Pinpoint the cell where the given text exists, returning its (X, Y) midpoint coordinate. 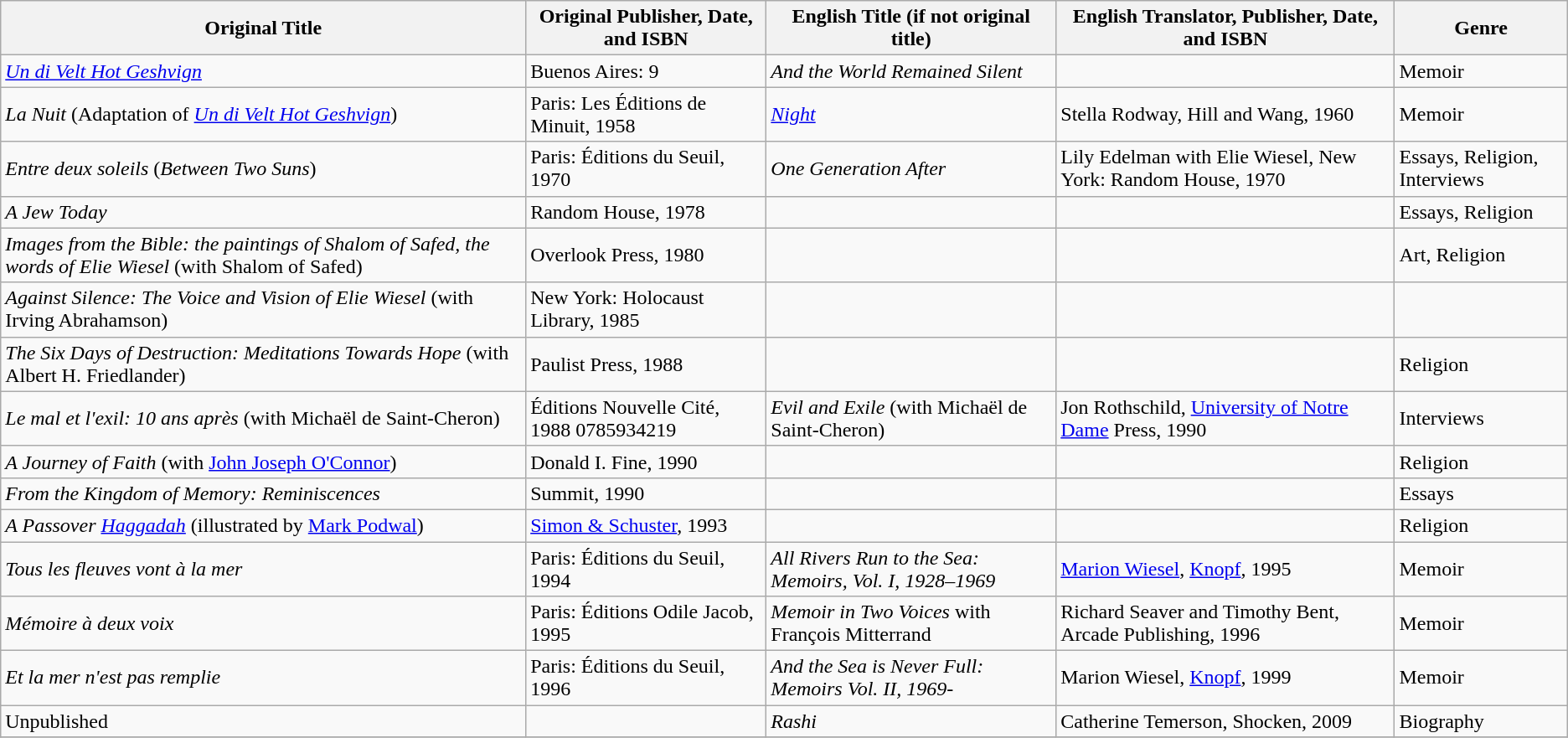
And the World Remained Silent (911, 71)
A Passover Haggadah (illustrated by Mark Podwal) (263, 525)
Essays, Religion, Interviews (1481, 169)
And the Sea is Never Full: Memoirs Vol. II, 1969- (911, 679)
Simon & Schuster, 1993 (647, 525)
Original Title (263, 28)
One Generation After (911, 169)
Biography (1481, 721)
Images from the Bible: the paintings of Shalom of Safed, the words of Elie Wiesel (with Shalom of Safed) (263, 255)
English Title (if not original title) (911, 28)
New York: Holocaust Library, 1985 (647, 310)
Unpublished (263, 721)
Genre (1481, 28)
Random House, 1978 (647, 212)
Mémoire à deux voix (263, 623)
Marion Wiesel, Knopf, 1999 (1225, 679)
Entre deux soleils (Between Two Suns) (263, 169)
La Nuit (Adaptation of Un di Velt Hot Geshvign) (263, 114)
English Translator, Publisher, Date, and ISBN (1225, 28)
Richard Seaver and Timothy Bent, Arcade Publishing, 1996 (1225, 623)
A Journey of Faith (with John Joseph O'Connor) (263, 462)
Donald I. Fine, 1990 (647, 462)
Éditions Nouvelle Cité, 1988 0785934219 (647, 419)
Marion Wiesel, Knopf, 1995 (1225, 568)
Interviews (1481, 419)
Lily Edelman with Elie Wiesel, New York: Random House, 1970 (1225, 169)
Essays, Religion (1481, 212)
All Rivers Run to the Sea: Memoirs, Vol. I, 1928–1969 (911, 568)
Paulist Press, 1988 (647, 364)
Night (911, 114)
Evil and Exile (with Michaël de Saint-Cheron) (911, 419)
Paris: Les Éditions de Minuit, 1958 (647, 114)
Summit, 1990 (647, 493)
Un di Velt Hot Geshvign (263, 71)
Buenos Aires: 9 (647, 71)
Jon Rothschild, University of Notre Dame Press, 1990 (1225, 419)
Et la mer n'est pas remplie (263, 679)
Essays (1481, 493)
Paris: Éditions Odile Jacob, 1995 (647, 623)
Paris: Éditions du Seuil, 1994 (647, 568)
From the Kingdom of Memory: Reminiscences (263, 493)
Art, Religion (1481, 255)
Tous les fleuves vont à la mer (263, 568)
Stella Rodway, Hill and Wang, 1960 (1225, 114)
Original Publisher, Date, and ISBN (647, 28)
Rashi (911, 721)
Overlook Press, 1980 (647, 255)
Against Silence: The Voice and Vision of Elie Wiesel (with Irving Abrahamson) (263, 310)
Paris: Éditions du Seuil, 1970 (647, 169)
Catherine Temerson, Shocken, 2009 (1225, 721)
Memoir in Two Voices with François Mitterrand (911, 623)
A Jew Today (263, 212)
Paris: Éditions du Seuil, 1996 (647, 679)
The Six Days of Destruction: Meditations Towards Hope (with Albert H. Friedlander) (263, 364)
Le mal et l'exil: 10 ans après (with Michaël de Saint-Cheron) (263, 419)
